Provide the [x, y] coordinate of the cell's center where the given text is located.  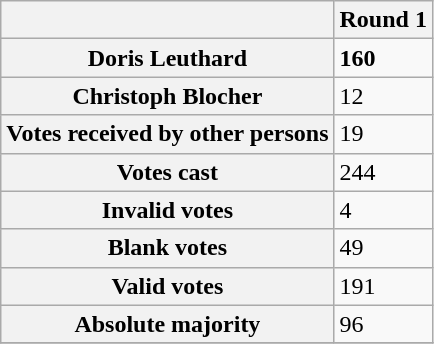
Doris Leuthard [168, 58]
96 [383, 324]
Christoph Blocher [168, 96]
244 [383, 172]
191 [383, 286]
19 [383, 134]
12 [383, 96]
Valid votes [168, 286]
Round 1 [383, 20]
Blank votes [168, 248]
Invalid votes [168, 210]
49 [383, 248]
160 [383, 58]
Votes received by other persons [168, 134]
Absolute majority [168, 324]
Votes cast [168, 172]
4 [383, 210]
